Pinpoint the cell where the given text exists, returning its [x, y] midpoint coordinate. 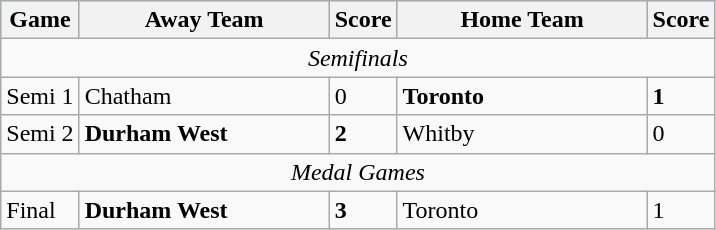
3 [363, 210]
Game [40, 20]
Final [40, 210]
Chatham [204, 96]
Medal Games [358, 172]
Home Team [522, 20]
Whitby [522, 134]
Semifinals [358, 58]
2 [363, 134]
Semi 2 [40, 134]
Away Team [204, 20]
Semi 1 [40, 96]
